Extract the [X, Y] coordinate from the center of the cell holding the provided text.  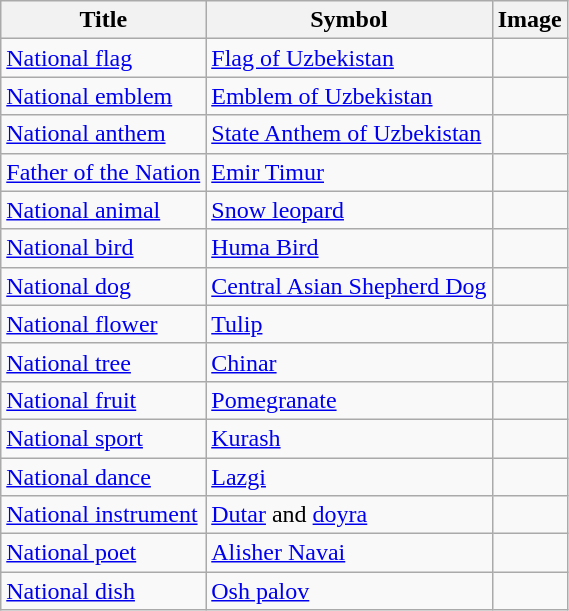
National dish [104, 591]
Pomegranate [349, 400]
Central Asian Shepherd Dog [349, 286]
Emir Timur [349, 172]
Title [104, 20]
Alisher Navai [349, 553]
Chinar [349, 362]
Dutar and doyra [349, 515]
Father of the Nation [104, 172]
National instrument [104, 515]
National sport [104, 438]
Tulip [349, 324]
National dance [104, 477]
Snow leopard [349, 210]
National animal [104, 210]
Flag of Uzbekistan [349, 58]
National bird [104, 248]
National flag [104, 58]
National tree [104, 362]
National poet [104, 553]
Lazgi [349, 477]
State Anthem of Uzbekistan [349, 134]
Image [530, 20]
Kurash [349, 438]
Huma Bird [349, 248]
National anthem [104, 134]
National dog [104, 286]
National emblem [104, 96]
Emblem of Uzbekistan [349, 96]
Symbol [349, 20]
National flower [104, 324]
Osh palov [349, 591]
National fruit [104, 400]
